Locate the cell with the specified text and output its (X, Y) center coordinate. 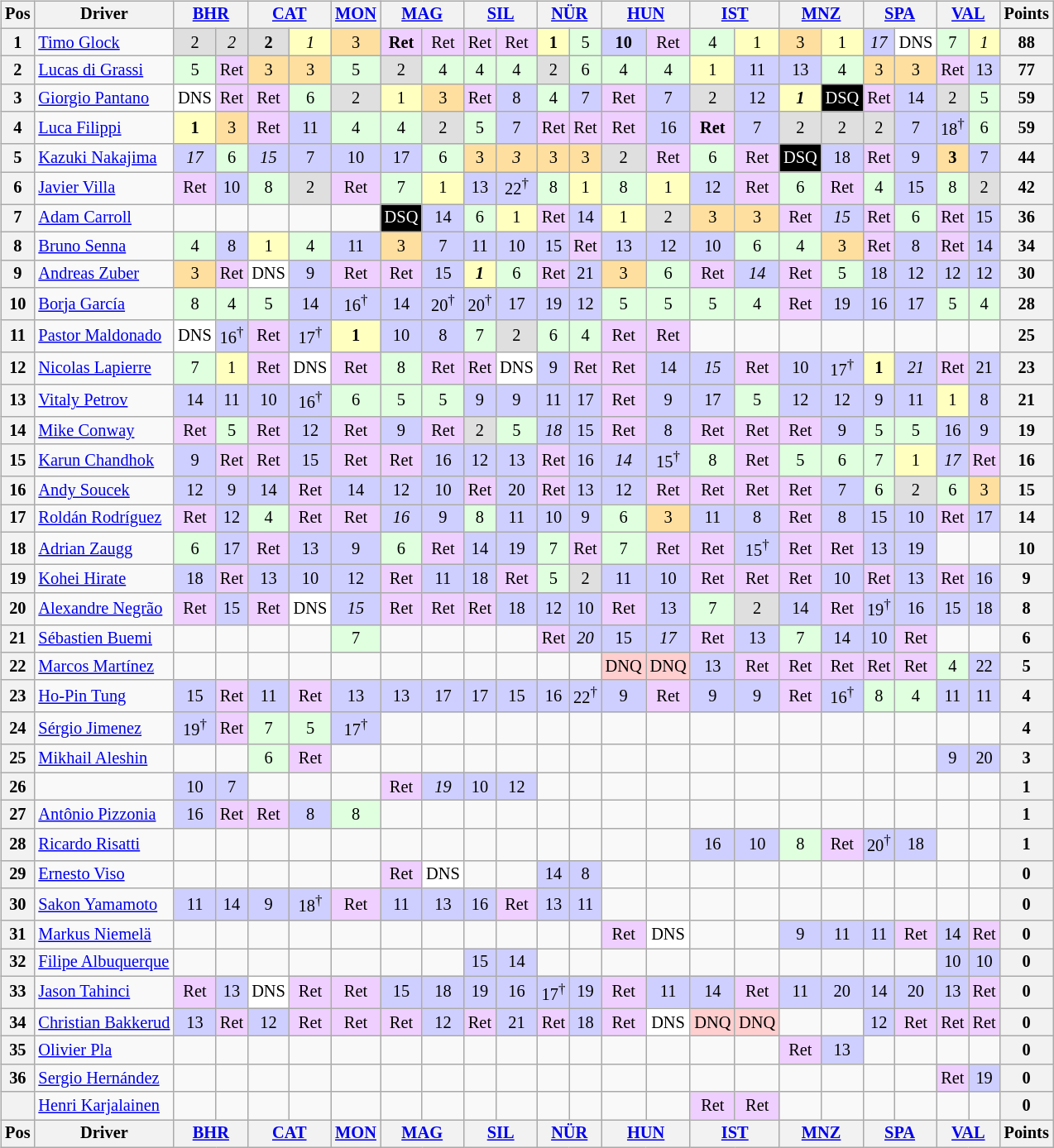
31 (17, 935)
Karun Chandhok (104, 460)
24 (17, 728)
Mike Conway (104, 431)
Adam Carroll (104, 218)
Marcos Martínez (104, 667)
Borja García (104, 304)
26 (17, 787)
44 (1027, 158)
27 (17, 815)
77 (1027, 70)
88 (1027, 42)
Lucas di Grassi (104, 70)
Kohei Hirate (104, 578)
35 (17, 1050)
Pastor Maldonado (104, 336)
Bruno Senna (104, 246)
Adrian Zaugg (104, 549)
Sébastien Buemi (104, 639)
42 (1027, 189)
Giorgio Pantano (104, 98)
29 (17, 874)
Andreas Zuber (104, 274)
Jason Tahinci (104, 993)
Andy Soucek (104, 490)
Henri Karjalainen (104, 1106)
Javier Villa (104, 189)
Sergio Hernández (104, 1078)
Luca Filippi (104, 127)
Kazuki Nakajima (104, 158)
Ernesto Viso (104, 874)
Vitaly Petrov (104, 400)
Timo Glock (104, 42)
32 (17, 962)
33 (17, 993)
Olivier Pla (104, 1050)
Markus Niemelä (104, 935)
Antônio Pizzonia (104, 815)
Christian Bakkerud (104, 1022)
Filipe Albuquerque (104, 962)
Mikhail Aleshin (104, 758)
Sérgio Jimenez (104, 728)
Sakon Yamamoto (104, 905)
Alexandre Negrão (104, 609)
Nicolas Lapierre (104, 369)
Ho-Pin Tung (104, 696)
Roldán Rodríguez (104, 519)
Ricardo Risatti (104, 844)
